Determine the (X, Y) coordinate at the center of the cell enclosing the given text.  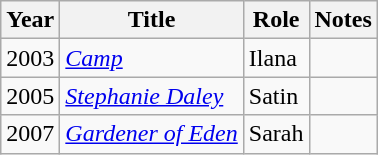
Camp (152, 58)
Satin (276, 96)
Title (152, 20)
2003 (30, 58)
Year (30, 20)
Sarah (276, 134)
Gardener of Eden (152, 134)
Stephanie Daley (152, 96)
2005 (30, 96)
Ilana (276, 58)
2007 (30, 134)
Role (276, 20)
Notes (343, 20)
